Return the (x, y) coordinate for the center point of the cell that contains the specified text.  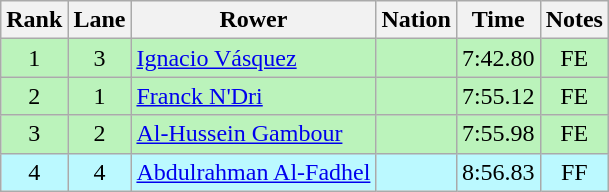
Nation (416, 20)
FF (574, 172)
8:56.83 (498, 172)
7:55.98 (498, 134)
Lane (100, 20)
Time (498, 20)
Rank (34, 20)
Al-Hussein Gambour (254, 134)
Rower (254, 20)
Notes (574, 20)
7:55.12 (498, 96)
7:42.80 (498, 58)
Ignacio Vásquez (254, 58)
Abdulrahman Al-Fadhel (254, 172)
Franck N'Dri (254, 96)
